For the text-containing cell, return its midpoint in (X, Y) coordinate format. 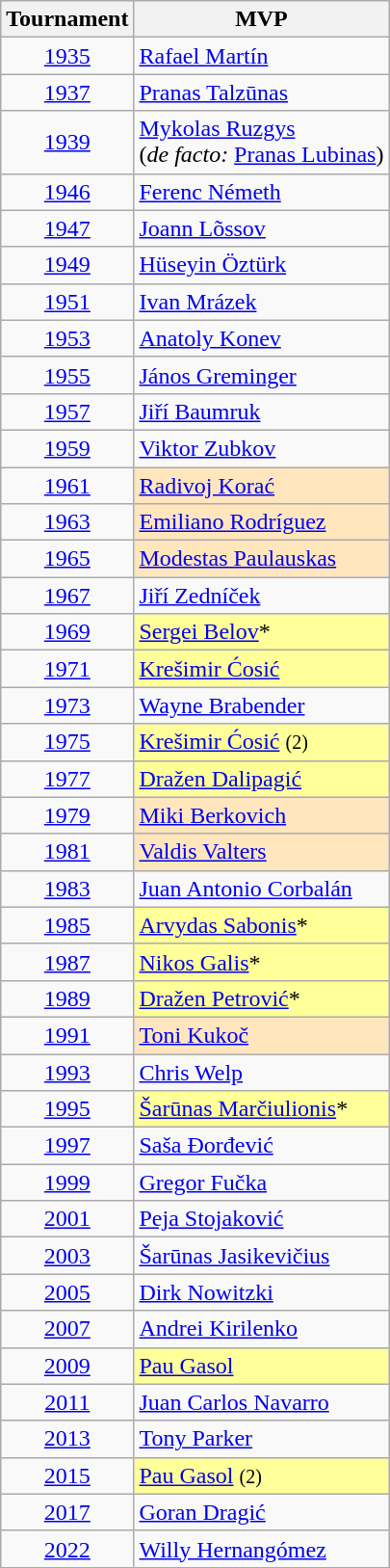
1971 (67, 669)
Emiliano Rodríguez (262, 522)
Dražen Petrović* (262, 998)
1946 (67, 192)
Rafael Martín (262, 56)
2011 (67, 1402)
Ivan Mrázek (262, 302)
MVP (262, 19)
1967 (67, 596)
1975 (67, 742)
Peja Stojaković (262, 1219)
1955 (67, 375)
Mykolas Ruzgys (de facto: Pranas Lubinas) (262, 143)
1979 (67, 815)
1983 (67, 889)
1959 (67, 448)
1991 (67, 1035)
Modestas Paulauskas (262, 559)
Jiří Baumruk (262, 412)
Ferenc Németh (262, 192)
Wayne Brabender (262, 705)
Sergei Belov* (262, 632)
Andrei Kirilenko (262, 1329)
Pranas Talzūnas (262, 93)
1957 (67, 412)
1961 (67, 485)
1937 (67, 93)
1947 (67, 228)
Dražen Dalipagić (262, 779)
1981 (67, 852)
Radivoj Korać (262, 485)
2001 (67, 1219)
Joann Lõssov (262, 228)
1965 (67, 559)
Nikos Galis* (262, 962)
Goran Dragić (262, 1512)
János Greminger (262, 375)
1953 (67, 338)
Juan Antonio Corbalán (262, 889)
Miki Berkovich (262, 815)
1935 (67, 56)
1989 (67, 998)
Dirk Nowitzki (262, 1292)
2015 (67, 1475)
Chris Welp (262, 1073)
Šarūnas Jasikevičius (262, 1256)
Valdis Valters (262, 852)
Arvydas Sabonis* (262, 925)
1973 (67, 705)
Šarūnas Marčiulionis* (262, 1109)
Juan Carlos Navarro (262, 1402)
Krešimir Ćosić (262, 669)
Hüseyin Öztürk (262, 265)
1951 (67, 302)
Pau Gasol (262, 1366)
1963 (67, 522)
Viktor Zubkov (262, 448)
2017 (67, 1512)
Willy Hernangómez (262, 1549)
1977 (67, 779)
Saša Đorđević (262, 1146)
1949 (67, 265)
Tournament (67, 19)
Gregor Fučka (262, 1183)
Jiří Zedníček (262, 596)
1999 (67, 1183)
1993 (67, 1073)
Tony Parker (262, 1439)
1969 (67, 632)
1939 (67, 143)
1995 (67, 1109)
2013 (67, 1439)
Pau Gasol (2) (262, 1475)
Toni Kukoč (262, 1035)
2009 (67, 1366)
1997 (67, 1146)
2022 (67, 1549)
1985 (67, 925)
Anatoly Konev (262, 338)
2003 (67, 1256)
Krešimir Ćosić (2) (262, 742)
2007 (67, 1329)
2005 (67, 1292)
1987 (67, 962)
